Return (x, y) of the center of cell containing provided text 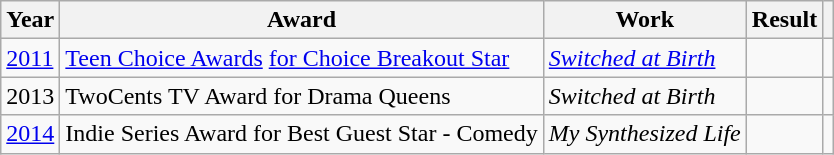
Indie Series Award for Best Guest Star - Comedy (302, 134)
Work (644, 20)
2014 (30, 134)
My Synthesized Life (644, 134)
2011 (30, 58)
Year (30, 20)
Result (784, 20)
TwoCents TV Award for Drama Queens (302, 96)
Award (302, 20)
Teen Choice Awards for Choice Breakout Star (302, 58)
2013 (30, 96)
